Identify which cell holds the provided text, then report its (X, Y) central coordinate. 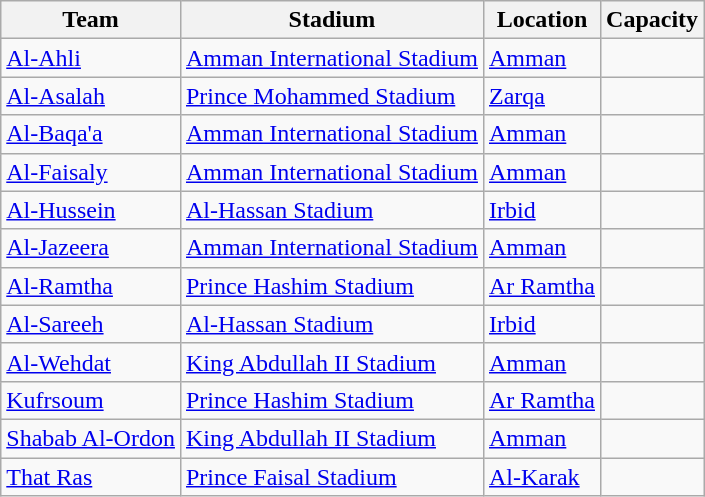
Al-Jazeera (91, 248)
That Ras (91, 477)
Location (542, 20)
Capacity (652, 20)
Al-Hussein (91, 210)
Al-Wehdat (91, 362)
Al-Baqa'a (91, 134)
Al-Asalah (91, 96)
Kufrsoum (91, 400)
Prince Faisal Stadium (332, 477)
Team (91, 20)
Zarqa (542, 96)
Al-Faisaly (91, 172)
Al-Sareeh (91, 324)
Al-Ramtha (91, 286)
Shabab Al-Ordon (91, 438)
Al-Ahli (91, 58)
Stadium (332, 20)
Prince Mohammed Stadium (332, 96)
Al-Karak (542, 477)
